For the text-containing cell, return its midpoint in (X, Y) coordinate format. 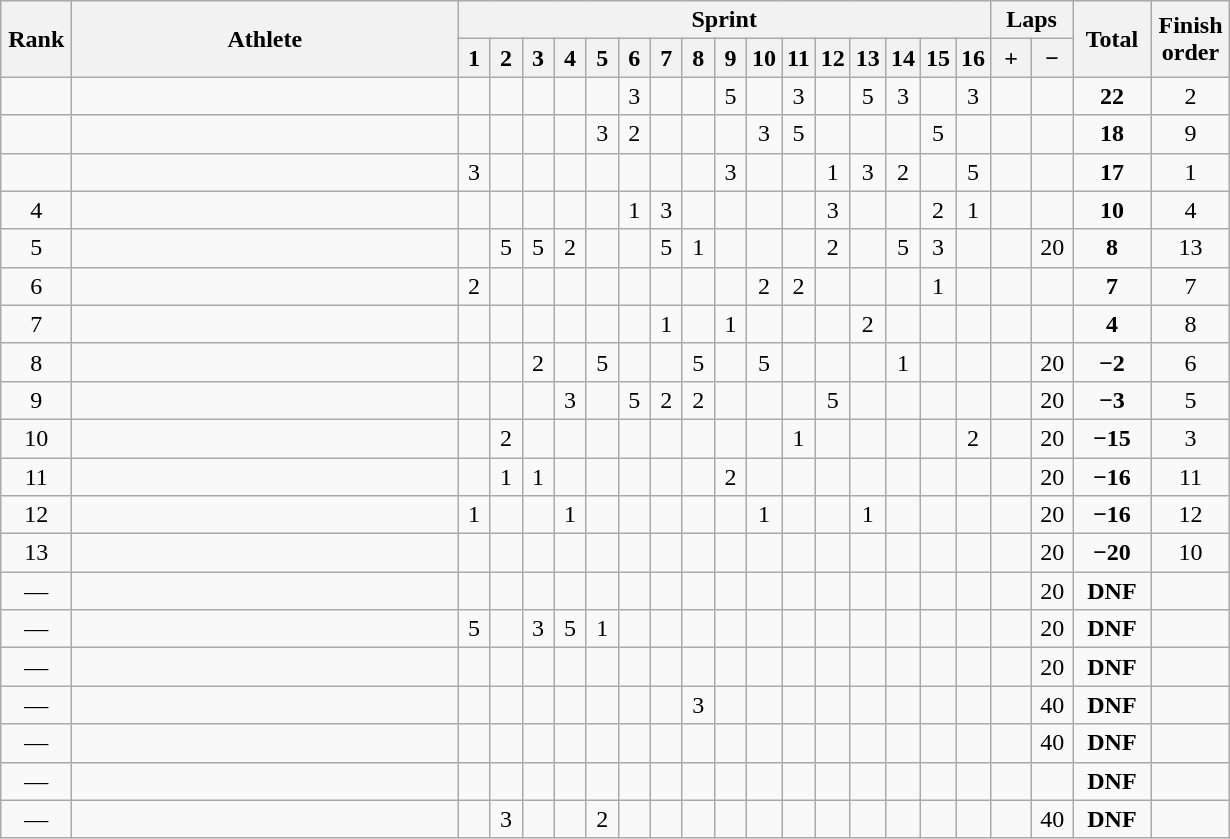
−15 (1112, 438)
17 (1112, 172)
−20 (1112, 553)
Total (1112, 39)
14 (902, 58)
22 (1112, 96)
−2 (1112, 362)
Athlete (265, 39)
− (1052, 58)
Finish order (1190, 39)
Laps (1032, 20)
Sprint (724, 20)
Rank (36, 39)
−3 (1112, 400)
+ (1012, 58)
15 (938, 58)
16 (974, 58)
18 (1112, 134)
